Pinpoint the cell where the given text exists, returning its (x, y) midpoint coordinate. 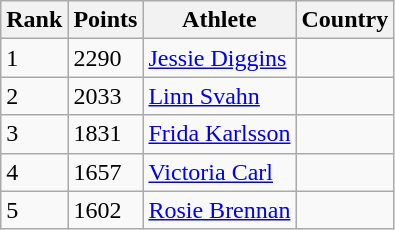
1602 (106, 210)
1 (34, 58)
3 (34, 134)
2 (34, 96)
Frida Karlsson (220, 134)
Athlete (220, 20)
1831 (106, 134)
2033 (106, 96)
Victoria Carl (220, 172)
Rank (34, 20)
Jessie Diggins (220, 58)
Country (345, 20)
Points (106, 20)
Linn Svahn (220, 96)
2290 (106, 58)
4 (34, 172)
1657 (106, 172)
5 (34, 210)
Rosie Brennan (220, 210)
